For the text-containing cell, return its midpoint in (X, Y) coordinate format. 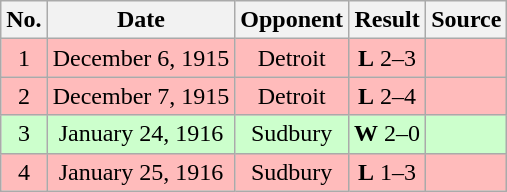
Opponent (292, 20)
January 25, 1916 (141, 172)
Date (141, 20)
Result (388, 20)
January 24, 1916 (141, 134)
Source (466, 20)
2 (24, 96)
L 2–3 (388, 58)
3 (24, 134)
L 2–4 (388, 96)
4 (24, 172)
1 (24, 58)
December 7, 1915 (141, 96)
No. (24, 20)
W 2–0 (388, 134)
L 1–3 (388, 172)
December 6, 1915 (141, 58)
